Return (X, Y) of the center of cell containing provided text 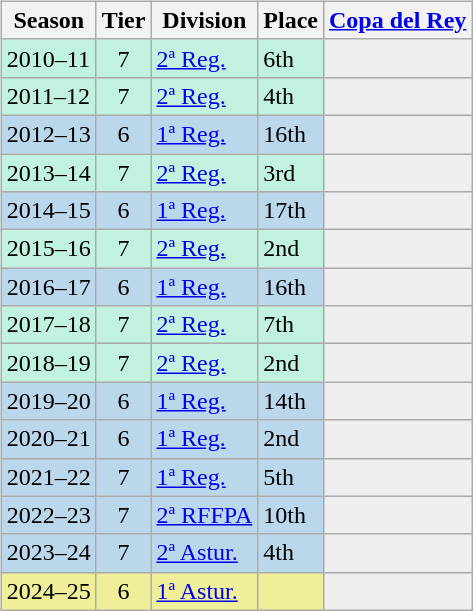
Copa del Rey (397, 20)
14th (291, 401)
5th (291, 477)
3rd (291, 173)
1ª Astur. (204, 591)
2013–14 (48, 173)
2022–23 (48, 515)
2017–18 (48, 325)
17th (291, 211)
2024–25 (48, 591)
2012–13 (48, 134)
2021–22 (48, 477)
2011–12 (48, 96)
2016–17 (48, 287)
2010–11 (48, 58)
10th (291, 515)
6th (291, 58)
2023–24 (48, 553)
2018–19 (48, 363)
2014–15 (48, 211)
2019–20 (48, 401)
7th (291, 325)
2ª RFFPA (204, 515)
Place (291, 20)
Season (48, 20)
2ª Astur. (204, 553)
Division (204, 20)
Tier (124, 20)
2015–16 (48, 249)
2020–21 (48, 439)
